Output the (X, Y) coordinate of the center of the cell containing the given text.  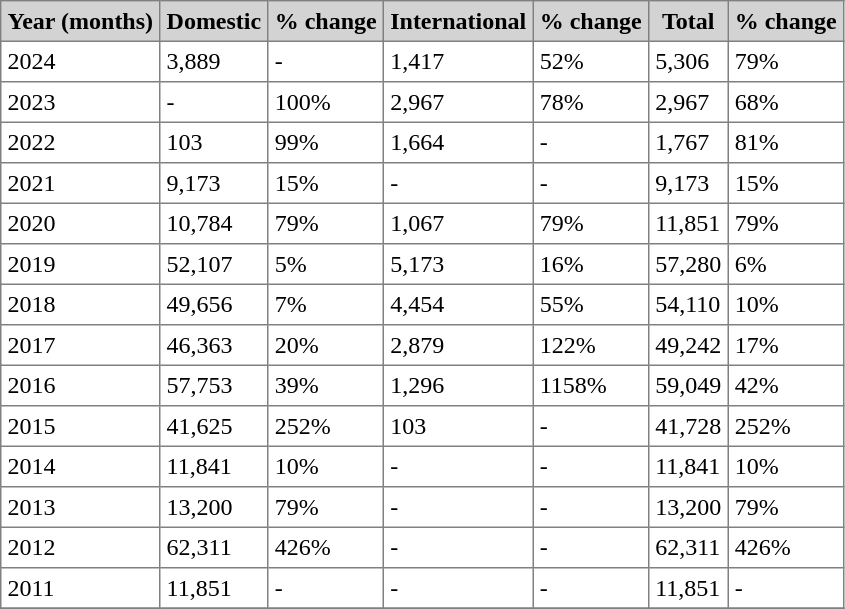
52% (591, 61)
6% (786, 264)
68% (786, 102)
4,454 (458, 304)
Domestic (214, 21)
81% (786, 142)
2021 (80, 183)
49,242 (688, 345)
100% (326, 102)
52,107 (214, 264)
99% (326, 142)
1,296 (458, 385)
39% (326, 385)
7% (326, 304)
78% (591, 102)
2013 (80, 507)
2014 (80, 466)
1,417 (458, 61)
17% (786, 345)
42% (786, 385)
46,363 (214, 345)
Year (months) (80, 21)
2016 (80, 385)
2019 (80, 264)
2024 (80, 61)
54,110 (688, 304)
5,173 (458, 264)
2015 (80, 426)
2017 (80, 345)
55% (591, 304)
10,784 (214, 223)
1158% (591, 385)
2022 (80, 142)
1,767 (688, 142)
2020 (80, 223)
5% (326, 264)
3,889 (214, 61)
20% (326, 345)
41,625 (214, 426)
Total (688, 21)
59,049 (688, 385)
122% (591, 345)
41,728 (688, 426)
49,656 (214, 304)
57,753 (214, 385)
2012 (80, 547)
16% (591, 264)
2018 (80, 304)
2011 (80, 588)
2,879 (458, 345)
5,306 (688, 61)
International (458, 21)
57,280 (688, 264)
1,664 (458, 142)
1,067 (458, 223)
2023 (80, 102)
